Scan for the cell matching the given text and deliver its (X, Y) coordinate at center. 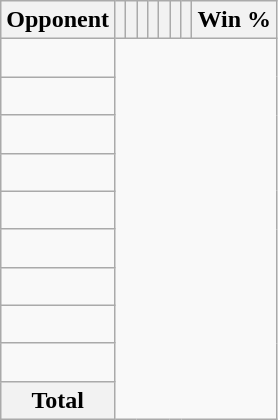
Opponent (58, 20)
Win % (234, 20)
Total (58, 400)
